Return the (x, y) coordinate for the center point of the cell that contains the specified text.  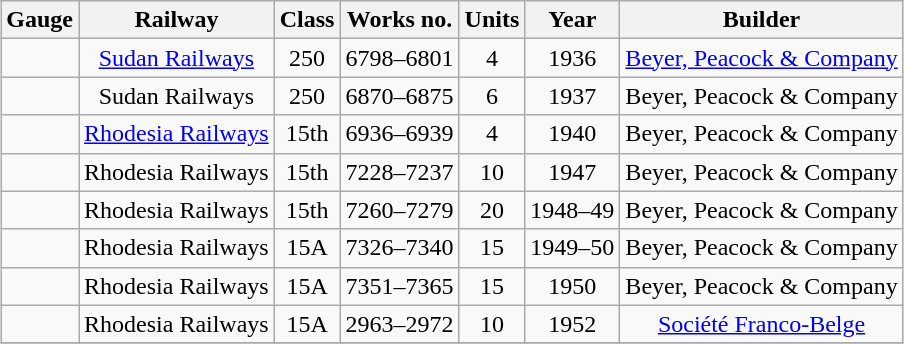
Builder (762, 20)
7228–7237 (400, 172)
1950 (572, 286)
Year (572, 20)
6 (492, 96)
1947 (572, 172)
7326–7340 (400, 248)
1940 (572, 134)
7260–7279 (400, 210)
Gauge (40, 20)
Railway (177, 20)
1937 (572, 96)
20 (492, 210)
1948–49 (572, 210)
Class (307, 20)
6798–6801 (400, 58)
6936–6939 (400, 134)
1952 (572, 324)
6870–6875 (400, 96)
7351–7365 (400, 286)
Works no. (400, 20)
Units (492, 20)
Société Franco-Belge (762, 324)
1949–50 (572, 248)
2963–2972 (400, 324)
1936 (572, 58)
